Provide the (X, Y) coordinate of the cell's center where the given text is located.  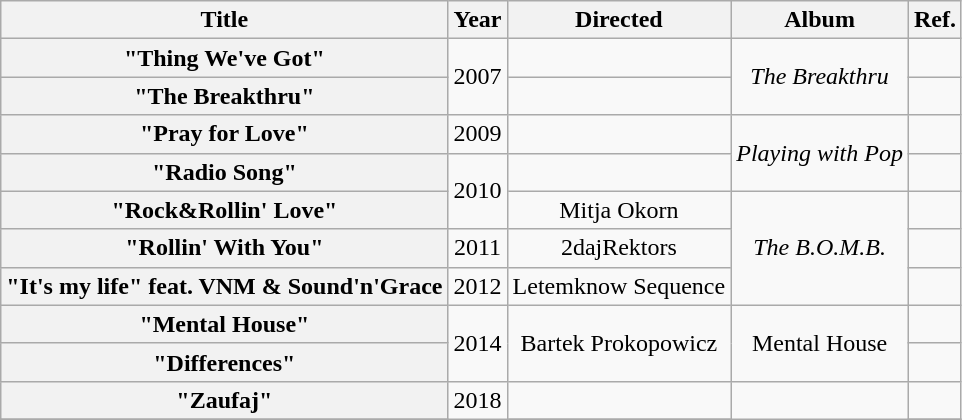
2009 (478, 134)
"Differences" (224, 362)
"Radio Song" (224, 172)
Mental House (820, 343)
"Mental House" (224, 324)
The B.O.M.B. (820, 248)
2010 (478, 191)
2012 (478, 286)
"Thing We've Got" (224, 58)
2007 (478, 77)
Title (224, 20)
Album (820, 20)
Mitja Okorn (619, 210)
Playing with Pop (820, 153)
2014 (478, 343)
Year (478, 20)
"Pray for Love" (224, 134)
The Breakthru (820, 77)
"Rock&Rollin' Love" (224, 210)
Letemknow Sequence (619, 286)
2011 (478, 248)
Bartek Prokopowicz (619, 343)
2018 (478, 400)
Directed (619, 20)
"It's my life" feat. VNM & Sound'n'Grace (224, 286)
"Rollin' With You" (224, 248)
2dajRektors (619, 248)
"Zaufaj" (224, 400)
"The Breakthru" (224, 96)
Ref. (934, 20)
